Return [X, Y] of the center of cell containing provided text 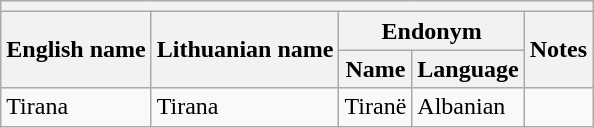
Name [376, 69]
Notes [558, 50]
Endonym [432, 31]
Tiranë [376, 107]
Language [468, 69]
Albanian [468, 107]
English name [76, 50]
Lithuanian name [245, 50]
